Return [x, y] of the center of cell containing provided text 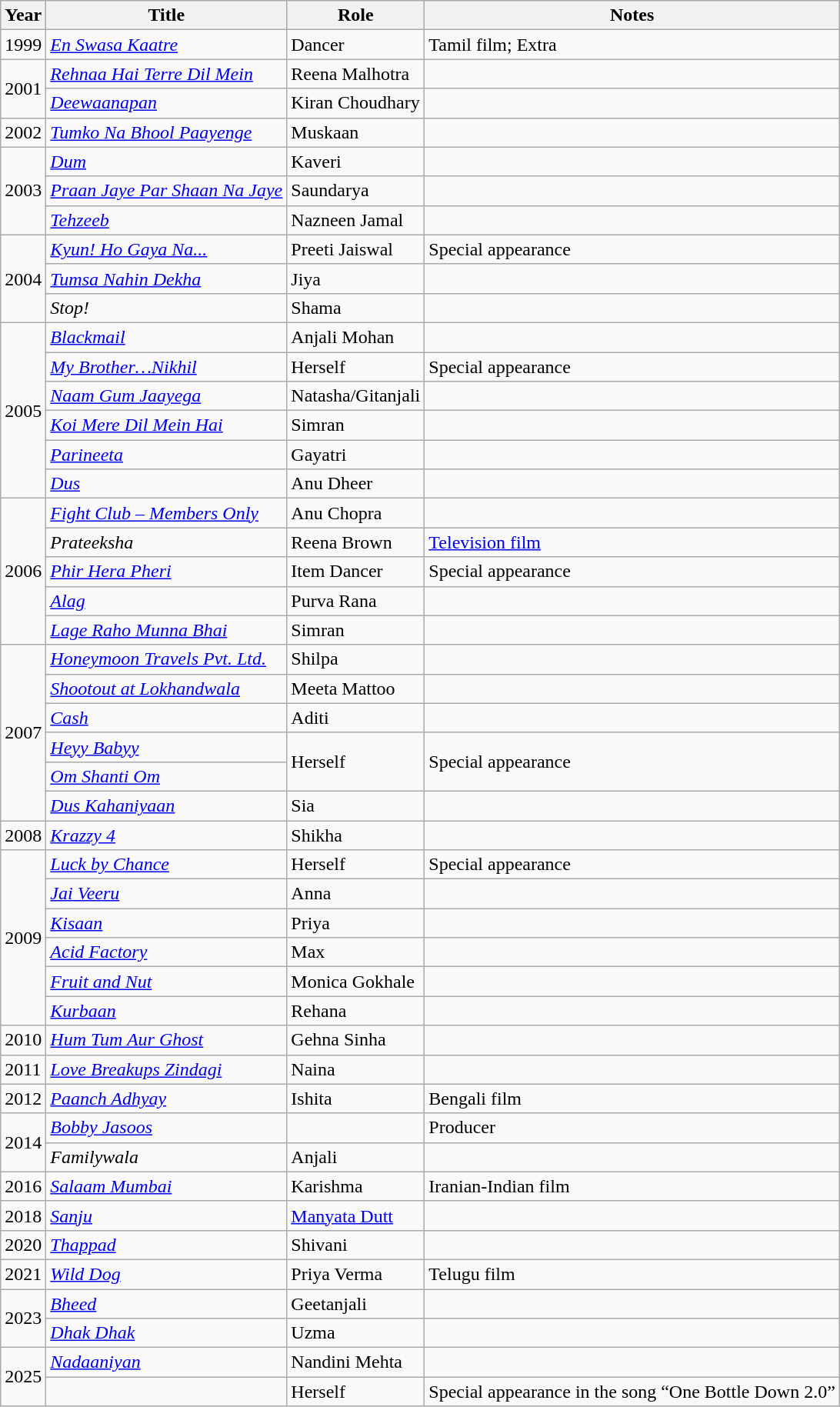
Shootout at Lokhandwala [166, 688]
Kisaan [166, 923]
Dancer [355, 45]
Role [355, 15]
Prateeksha [166, 542]
Fruit and Nut [166, 982]
My Brother…Nikhil [166, 367]
Manyata Dutt [355, 1215]
Uzma [355, 1333]
Lage Raho Munna Bhai [166, 630]
Kyun! Ho Gaya Na... [166, 249]
Stop! [166, 308]
Title [166, 15]
Reena Malhotra [355, 74]
Nandini Mehta [355, 1362]
Alag [166, 601]
Hum Tum Aur Ghost [166, 1040]
Naina [355, 1069]
Shivani [355, 1245]
2004 [23, 278]
2001 [23, 88]
2018 [23, 1215]
Bheed [166, 1304]
Heyy Babyy [166, 747]
Acid Factory [166, 952]
Television film [632, 542]
Tumko Na Bhool Paayenge [166, 132]
Kiran Choudhary [355, 103]
Anna [355, 894]
2009 [23, 938]
2021 [23, 1274]
Bengali film [632, 1099]
Rehana [355, 1011]
Gehna Sinha [355, 1040]
Love Breakups Zindagi [166, 1069]
2005 [23, 410]
2016 [23, 1186]
Producer [632, 1128]
Naam Gum Jaayega [166, 396]
2010 [23, 1040]
Shilpa [355, 659]
Saundarya [355, 191]
Familywala [166, 1157]
Shikha [355, 835]
Tumsa Nahin Dekha [166, 278]
2003 [23, 191]
2012 [23, 1099]
2008 [23, 835]
2014 [23, 1142]
Iranian-Indian film [632, 1186]
2011 [23, 1069]
Max [355, 952]
Anu Chopra [355, 513]
Paanch Adhyay [166, 1099]
Telugu film [632, 1274]
Notes [632, 15]
Year [23, 15]
Anu Dheer [355, 484]
2025 [23, 1377]
2002 [23, 132]
Sanju [166, 1215]
Reena Brown [355, 542]
Jai Veeru [166, 894]
Jiya [355, 278]
Tehzeeb [166, 220]
Salaam Mumbai [166, 1186]
Purva Rana [355, 601]
Parineeta [166, 455]
2023 [23, 1319]
Kurbaan [166, 1011]
Om Shanti Om [166, 776]
Koi Mere Dil Mein Hai [166, 425]
Thappad [166, 1245]
Special appearance in the song “One Bottle Down 2.0” [632, 1392]
Rehnaa Hai Terre Dil Mein [166, 74]
Dus Kahaniyaan [166, 805]
Priya Verma [355, 1274]
Fight Club – Members Only [166, 513]
Phir Hera Pheri [166, 572]
Monica Gokhale [355, 982]
Karishma [355, 1186]
Deewaanapan [166, 103]
Luck by Chance [166, 865]
Praan Jaye Par Shaan Na Jaye [166, 191]
Muskaan [355, 132]
Blackmail [166, 337]
Cash [166, 718]
Priya [355, 923]
Shama [355, 308]
2020 [23, 1245]
2007 [23, 732]
Gayatri [355, 455]
Wild Dog [166, 1274]
1999 [23, 45]
Nadaaniyan [166, 1362]
Nazneen Jamal [355, 220]
Dus [166, 484]
Sia [355, 805]
Preeti Jaiswal [355, 249]
Bobby Jasoos [166, 1128]
Tamil film; Extra [632, 45]
Honeymoon Travels Pvt. Ltd. [166, 659]
En Swasa Kaatre [166, 45]
Natasha/Gitanjali [355, 396]
Krazzy 4 [166, 835]
Anjali [355, 1157]
Geetanjali [355, 1304]
2006 [23, 572]
Aditi [355, 718]
Ishita [355, 1099]
Dhak Dhak [166, 1333]
Dum [166, 162]
Meeta Mattoo [355, 688]
Item Dancer [355, 572]
Anjali Mohan [355, 337]
Kaveri [355, 162]
